Scan for the cell matching the given text and deliver its [X, Y] coordinate at center. 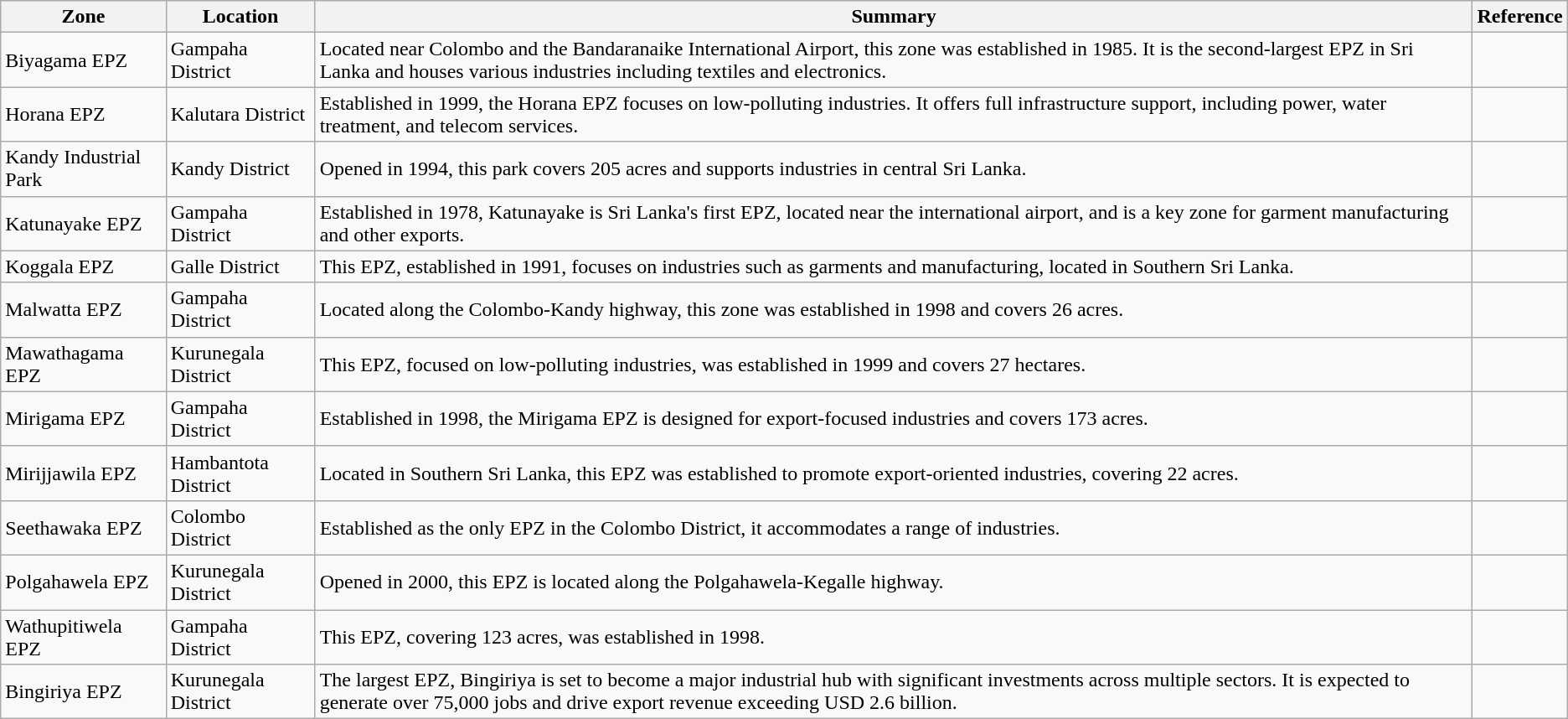
Galle District [240, 266]
Malwatta EPZ [84, 310]
Kandy Industrial Park [84, 169]
Mirigama EPZ [84, 419]
Location [240, 17]
Colombo District [240, 528]
Bingiriya EPZ [84, 692]
Mawathagama EPZ [84, 364]
This EPZ, focused on low-polluting industries, was established in 1999 and covers 27 hectares. [894, 364]
Biyagama EPZ [84, 60]
This EPZ, established in 1991, focuses on industries such as garments and manufacturing, located in Southern Sri Lanka. [894, 266]
Reference [1519, 17]
Katunayake EPZ [84, 223]
Hambantota District [240, 473]
Opened in 1994, this park covers 205 acres and supports industries in central Sri Lanka. [894, 169]
Kalutara District [240, 114]
Located along the Colombo-Kandy highway, this zone was established in 1998 and covers 26 acres. [894, 310]
Polgahawela EPZ [84, 582]
Opened in 2000, this EPZ is located along the Polgahawela-Kegalle highway. [894, 582]
Mirijjawila EPZ [84, 473]
Established as the only EPZ in the Colombo District, it accommodates a range of industries. [894, 528]
Zone [84, 17]
Established in 1998, the Mirigama EPZ is designed for export-focused industries and covers 173 acres. [894, 419]
Summary [894, 17]
Horana EPZ [84, 114]
Kandy District [240, 169]
Wathupitiwela EPZ [84, 637]
This EPZ, covering 123 acres, was established in 1998. [894, 637]
Seethawaka EPZ [84, 528]
Koggala EPZ [84, 266]
Located in Southern Sri Lanka, this EPZ was established to promote export-oriented industries, covering 22 acres. [894, 473]
